Identify which cell holds the provided text, then report its (x, y) central coordinate. 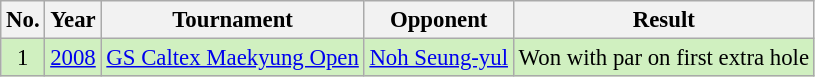
1 (23, 58)
Noh Seung-yul (438, 58)
2008 (73, 58)
Won with par on first extra hole (664, 58)
No. (23, 20)
Result (664, 20)
Opponent (438, 20)
GS Caltex Maekyung Open (232, 58)
Year (73, 20)
Tournament (232, 20)
